Identify which cell holds the provided text, then report its (X, Y) central coordinate. 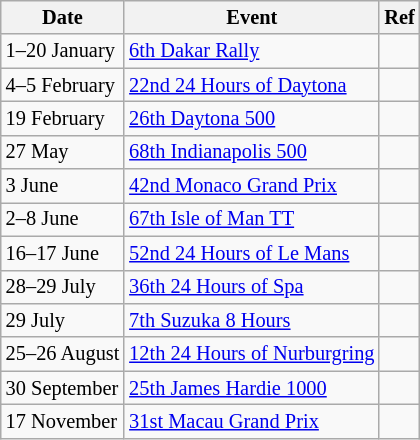
31st Macau Grand Prix (252, 421)
19 February (63, 118)
67th Isle of Man TT (252, 219)
29 July (63, 320)
Date (63, 17)
26th Daytona 500 (252, 118)
6th Dakar Rally (252, 51)
22nd 24 Hours of Daytona (252, 85)
16–17 June (63, 253)
30 September (63, 388)
68th Indianapolis 500 (252, 152)
36th 24 Hours of Spa (252, 287)
52nd 24 Hours of Le Mans (252, 253)
17 November (63, 421)
12th 24 Hours of Nurburgring (252, 354)
28–29 July (63, 287)
25th James Hardie 1000 (252, 388)
27 May (63, 152)
1–20 January (63, 51)
2–8 June (63, 219)
7th Suzuka 8 Hours (252, 320)
42nd Monaco Grand Prix (252, 186)
Event (252, 17)
25–26 August (63, 354)
3 June (63, 186)
Ref (399, 17)
4–5 February (63, 85)
